Determine the [x, y] coordinate at the center of the cell enclosing the given text.  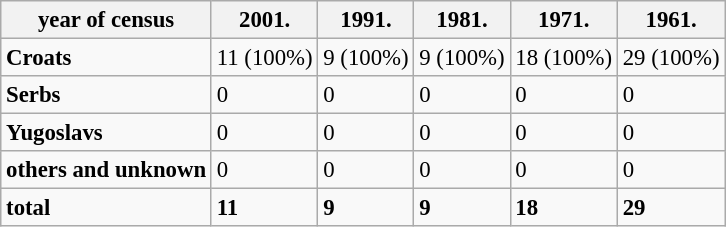
year of census [106, 20]
1991. [366, 20]
1971. [564, 20]
18 [564, 208]
Croats [106, 58]
1981. [462, 20]
1961. [670, 20]
total [106, 208]
18 (100%) [564, 58]
Yugoslavs [106, 133]
Serbs [106, 95]
29 (100%) [670, 58]
11 (100%) [264, 58]
others and unknown [106, 170]
29 [670, 208]
11 [264, 208]
2001. [264, 20]
